Determine the [X, Y] coordinate at the center of the cell enclosing the given text.  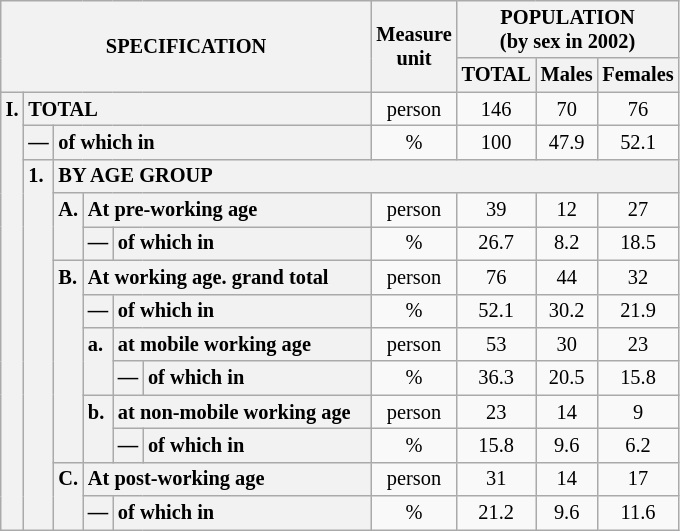
C. [68, 496]
at mobile working age [242, 344]
Females [638, 75]
53 [496, 344]
44 [567, 277]
70 [567, 109]
BY AGE GROUP [366, 176]
12 [567, 210]
B. [68, 361]
36.3 [496, 378]
39 [496, 210]
At pre-working age [227, 210]
21.2 [496, 513]
at non-mobile working age [242, 412]
I. [12, 311]
1. [38, 344]
30 [567, 344]
At working age. grand total [227, 277]
Males [567, 75]
18.5 [638, 243]
Measure unit [414, 46]
32 [638, 277]
27 [638, 210]
At post-working age [227, 479]
17 [638, 479]
A. [68, 226]
SPECIFICATION [186, 46]
100 [496, 142]
21.9 [638, 311]
9 [638, 412]
47.9 [567, 142]
20.5 [567, 378]
POPULATION (by sex in 2002) [568, 29]
a. [98, 360]
146 [496, 109]
31 [496, 479]
8.2 [567, 243]
26.7 [496, 243]
30.2 [567, 311]
11.6 [638, 513]
6.2 [638, 445]
b. [98, 428]
